Extract the [x, y] coordinate from the center of the cell holding the provided text.  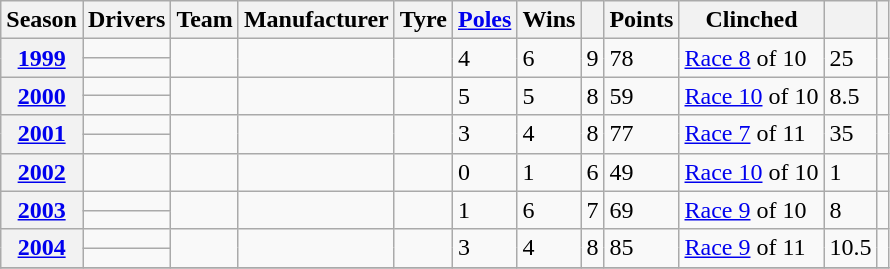
9 [592, 58]
7 [592, 210]
49 [642, 172]
2001 [42, 134]
2003 [42, 210]
25 [850, 58]
69 [642, 210]
2004 [42, 248]
78 [642, 58]
Clinched [752, 20]
2002 [42, 172]
Team [205, 20]
0 [484, 172]
Season [42, 20]
Manufacturer [316, 20]
59 [642, 96]
Tyre [423, 20]
1999 [42, 58]
Race 9 of 11 [752, 248]
77 [642, 134]
Drivers [126, 20]
8.5 [850, 96]
2000 [42, 96]
35 [850, 134]
Wins [549, 20]
Race 9 of 10 [752, 210]
Race 7 of 11 [752, 134]
Points [642, 20]
10.5 [850, 248]
Race 8 of 10 [752, 58]
85 [642, 248]
Poles [484, 20]
